Return the [X, Y] coordinate for the center point of the cell that contains the specified text.  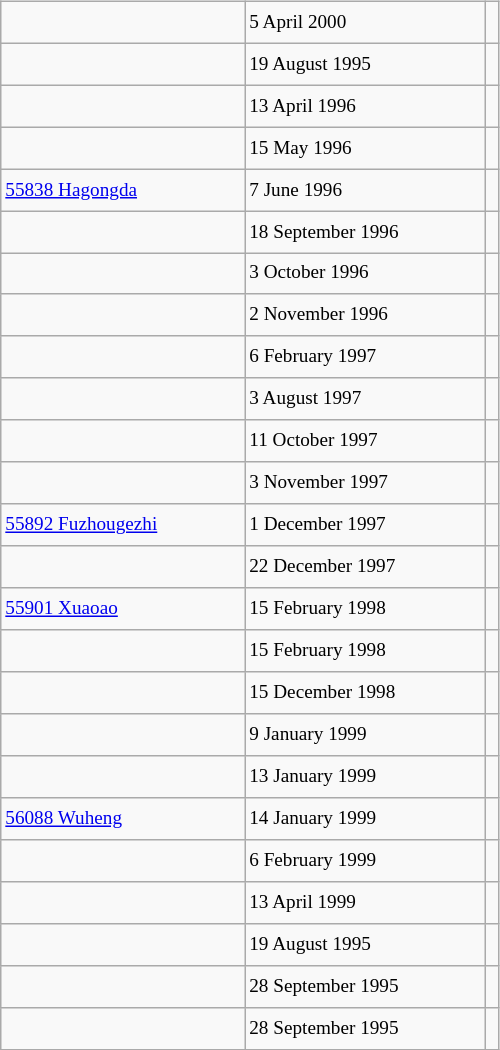
22 December 1997 [365, 567]
13 January 1999 [365, 777]
7 June 1996 [365, 190]
11 October 1997 [365, 441]
15 May 1996 [365, 148]
13 April 1996 [365, 106]
2 November 1996 [365, 315]
3 November 1997 [365, 483]
55892 Fuzhougezhi [123, 525]
9 January 1999 [365, 735]
55901 Xuaoao [123, 609]
55838 Hagongda [123, 190]
1 December 1997 [365, 525]
14 January 1999 [365, 819]
13 April 1999 [365, 902]
56088 Wuheng [123, 819]
18 September 1996 [365, 232]
3 October 1996 [365, 274]
15 December 1998 [365, 693]
6 February 1997 [365, 357]
3 August 1997 [365, 399]
6 February 1999 [365, 861]
5 April 2000 [365, 22]
